Search for the cell housing the specified text and yield its [x, y] center coordinate. 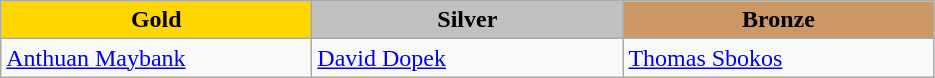
David Dopek [468, 58]
Bronze [778, 20]
Gold [156, 20]
Anthuan Maybank [156, 58]
Thomas Sbokos [778, 58]
Silver [468, 20]
